Detect which cell encompasses the target text, then output its (x, y) center coordinate. 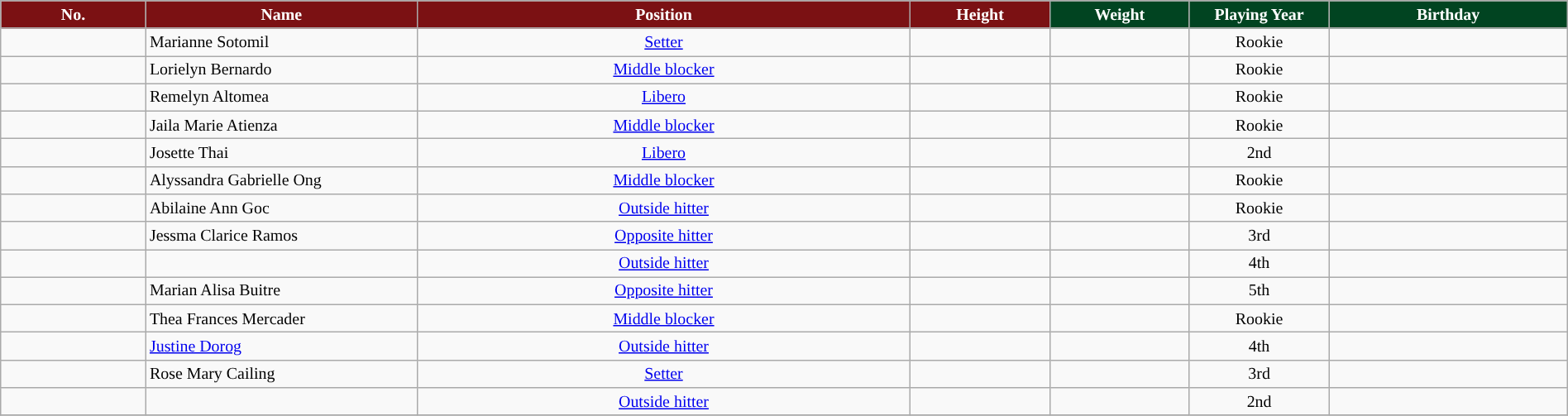
Lorielyn Bernardo (281, 69)
Position (663, 15)
Marianne Sotomil (281, 41)
Birthday (1448, 15)
5th (1259, 291)
Playing Year (1259, 15)
Weight (1120, 15)
Marian Alisa Buitre (281, 291)
No. (73, 15)
Alyssandra Gabrielle Ong (281, 180)
Josette Thai (281, 152)
Thea Frances Mercader (281, 319)
Height (981, 15)
Abilaine Ann Goc (281, 208)
Remelyn Altomea (281, 98)
Justine Dorog (281, 346)
Name (281, 15)
Rose Mary Cailing (281, 374)
Jaila Marie Atienza (281, 126)
Jessma Clarice Ramos (281, 235)
